Capture the cell that displays the provided text and extract its [X, Y] central coordinate. 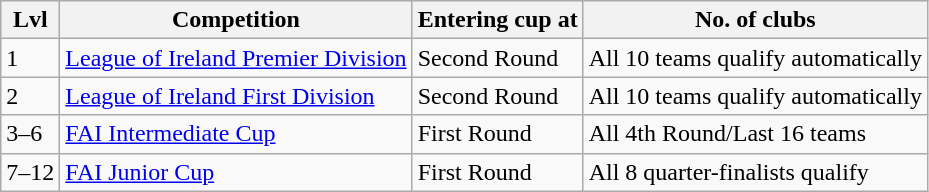
FAI Intermediate Cup [236, 134]
League of Ireland Premier Division [236, 58]
7–12 [30, 172]
Competition [236, 20]
All 8 quarter-finalists qualify [755, 172]
2 [30, 96]
1 [30, 58]
Lvl [30, 20]
All 4th Round/Last 16 teams [755, 134]
Entering cup at [498, 20]
3–6 [30, 134]
FAI Junior Cup [236, 172]
No. of clubs [755, 20]
League of Ireland First Division [236, 96]
